For the text-containing cell, return its midpoint in [x, y] coordinate format. 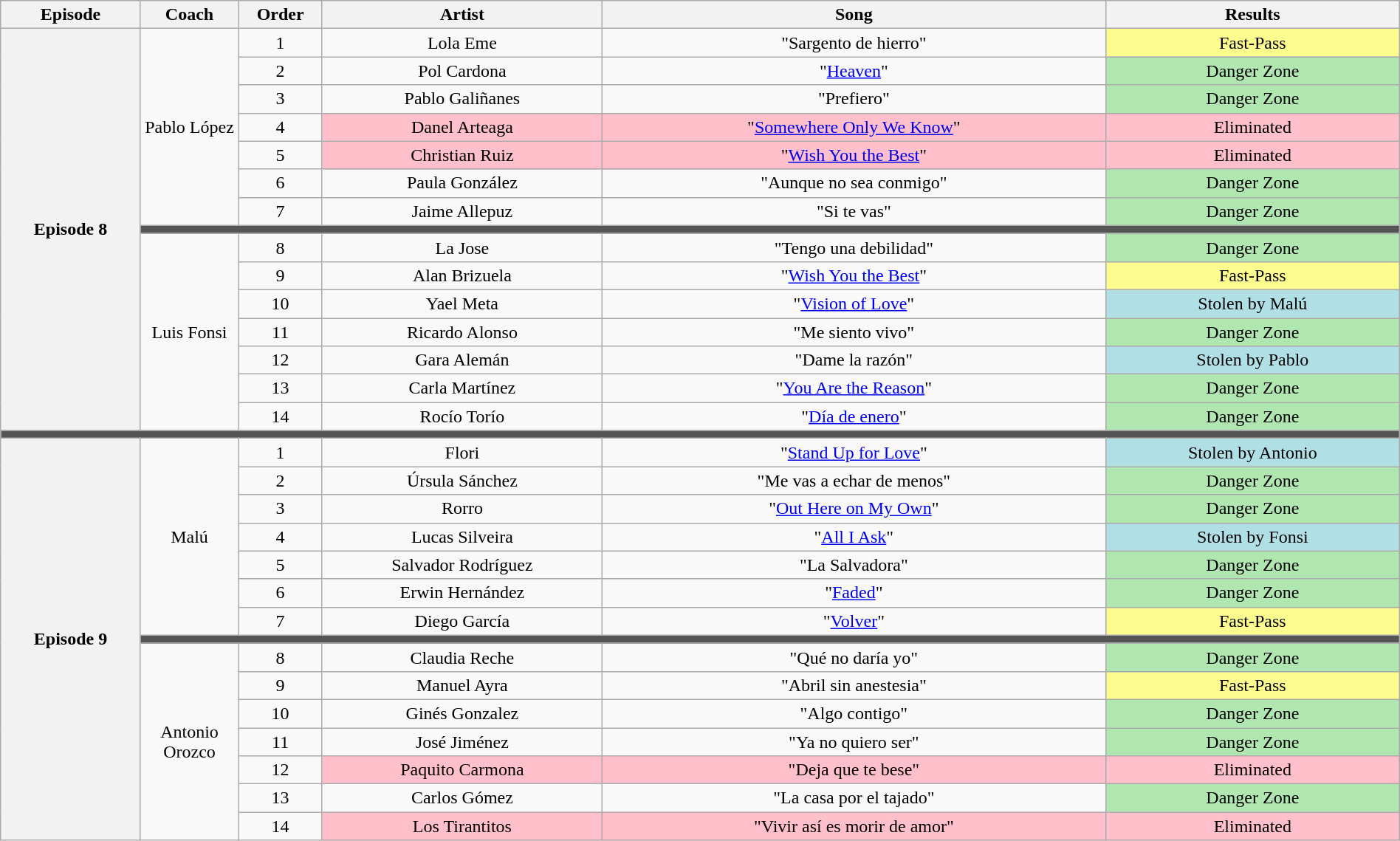
"Día de enero" [854, 416]
Stolen by Malú [1252, 303]
Ginés Gonzalez [462, 713]
"Abril sin anestesia" [854, 685]
Ricardo Alonso [462, 332]
Artist [462, 15]
"Vision of Love" [854, 303]
"La Salvadora" [854, 565]
Claudia Reche [462, 657]
Lola Eme [462, 43]
Salvador Rodríguez [462, 565]
"Out Here on My Own" [854, 509]
Lucas Silveira [462, 537]
"Volver" [854, 621]
"Me vas a echar de menos" [854, 481]
"Ya no quiero ser" [854, 742]
"Me siento vivo" [854, 332]
"Si te vas" [854, 211]
"La casa por el tajado" [854, 798]
"Vivir así es morir de amor" [854, 826]
"Qué no daría yo" [854, 657]
Carla Martínez [462, 388]
"Somewhere Only We Know" [854, 127]
"Prefiero" [854, 99]
Danel Arteaga [462, 127]
Results [1252, 15]
Alan Brizuela [462, 275]
Rocío Torío [462, 416]
Christian Ruiz [462, 155]
Malú [189, 537]
Song [854, 15]
"Tengo una debilidad" [854, 247]
Gara Alemán [462, 360]
Paquito Carmona [462, 770]
"You Are the Reason" [854, 388]
"Sargento de hierro" [854, 43]
Luis Fonsi [189, 332]
Pablo López [189, 127]
Pablo Galiñanes [462, 99]
Flori [462, 453]
Jaime Allepuz [462, 211]
La Jose [462, 247]
"Heaven" [854, 71]
Yael Meta [462, 303]
Carlos Gómez [462, 798]
José Jiménez [462, 742]
Episode 9 [71, 639]
Antonio Orozco [189, 741]
Episode 8 [71, 230]
Stolen by Pablo [1252, 360]
Coach [189, 15]
"All I Ask" [854, 537]
Pol Cardona [462, 71]
"Dame la razón" [854, 360]
"Faded" [854, 593]
Paula González [462, 183]
"Algo contigo" [854, 713]
Diego García [462, 621]
Úrsula Sánchez [462, 481]
Episode [71, 15]
"Stand Up for Love" [854, 453]
Los Tirantitos [462, 826]
Rorro [462, 509]
"Deja que te bese" [854, 770]
Order [281, 15]
Manuel Ayra [462, 685]
Stolen by Antonio [1252, 453]
Stolen by Fonsi [1252, 537]
Erwin Hernández [462, 593]
"Aunque no sea conmigo" [854, 183]
